Output the (X, Y) coordinate of the center of the cell containing the given text.  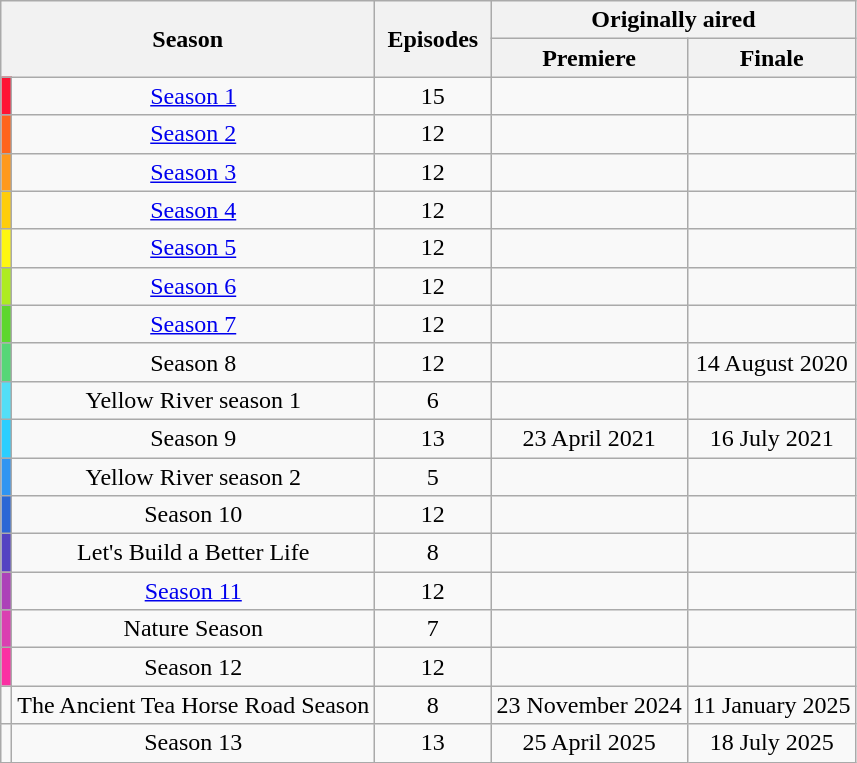
Season 5 (194, 248)
16 July 2021 (772, 438)
18 July 2025 (772, 743)
Season 3 (194, 172)
Season 13 (194, 743)
Finale (772, 58)
11 January 2025 (772, 705)
14 August 2020 (772, 362)
Season 1 (194, 96)
23 April 2021 (589, 438)
Season 8 (194, 362)
5 (433, 477)
Yellow River season 1 (194, 400)
7 (433, 629)
25 April 2025 (589, 743)
Season 7 (194, 324)
Nature Season (194, 629)
Yellow River season 2 (194, 477)
Season (188, 39)
Season 10 (194, 515)
Season 11 (194, 591)
23 November 2024 (589, 705)
Episodes (433, 39)
Premiere (589, 58)
Let's Build a Better Life (194, 553)
Season 12 (194, 667)
Season 4 (194, 210)
Season 9 (194, 438)
Season 2 (194, 134)
6 (433, 400)
The Ancient Tea Horse Road Season (194, 705)
Originally aired (674, 20)
Season 6 (194, 286)
15 (433, 96)
